Scan for the cell matching the given text and deliver its [x, y] coordinate at center. 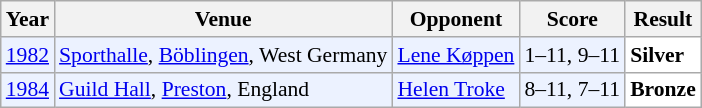
Silver [663, 55]
Sporthalle, Böblingen, West Germany [223, 55]
1–11, 9–11 [572, 55]
Guild Hall, Preston, England [223, 90]
Result [663, 19]
Venue [223, 19]
Score [572, 19]
8–11, 7–11 [572, 90]
Opponent [456, 19]
Lene Køppen [456, 55]
Bronze [663, 90]
1984 [28, 90]
1982 [28, 55]
Year [28, 19]
Helen Troke [456, 90]
